Provide the (x, y) coordinate of the cell's center where the given text is located.  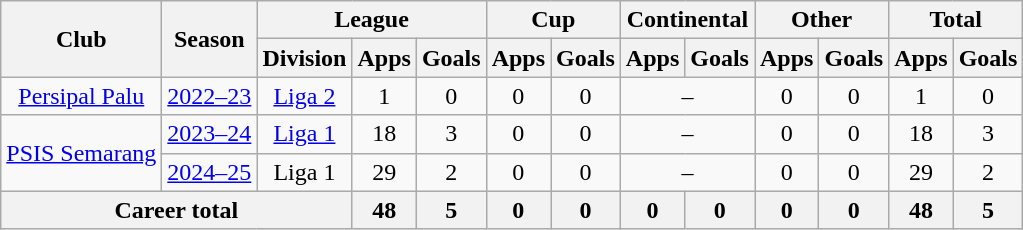
Total (956, 20)
Season (210, 39)
Continental (687, 20)
Club (82, 39)
Other (821, 20)
2022–23 (210, 96)
Cup (553, 20)
Division (304, 58)
Persipal Palu (82, 96)
PSIS Semarang (82, 153)
2023–24 (210, 134)
League (372, 20)
2024–25 (210, 172)
Liga 2 (304, 96)
Career total (176, 210)
